Scan for the cell matching the given text and deliver its (X, Y) coordinate at center. 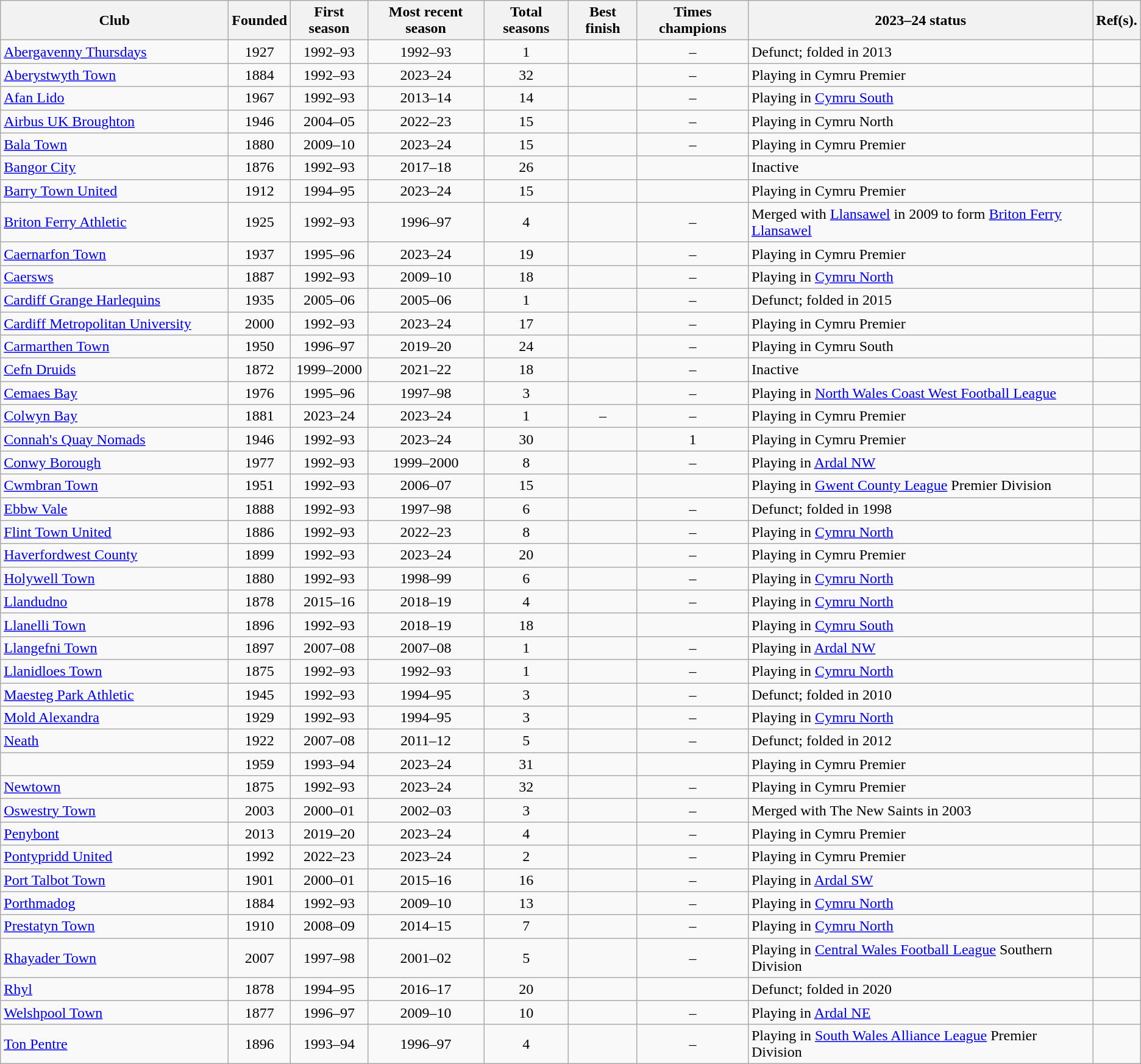
1912 (260, 191)
13 (527, 903)
Briton Ferry Athletic (115, 222)
1877 (260, 1012)
Ebbw Vale (115, 509)
2 (527, 857)
16 (527, 880)
Abergavenny Thursdays (115, 52)
1899 (260, 555)
1927 (260, 52)
2011–12 (425, 741)
Llandudno (115, 601)
26 (527, 168)
Caersws (115, 277)
Playing in North Wales Coast West Football League (920, 393)
Total seasons (527, 21)
1976 (260, 393)
1935 (260, 300)
1876 (260, 168)
1929 (260, 718)
1951 (260, 486)
2016–17 (425, 989)
Mold Alexandra (115, 718)
2013–14 (425, 98)
1977 (260, 463)
2000 (260, 324)
Llanelli Town (115, 625)
Defunct; folded in 2013 (920, 52)
Llangefni Town (115, 648)
Neath (115, 741)
Carmarthen Town (115, 347)
17 (527, 324)
Connah's Quay Nomads (115, 439)
Aberystwyth Town (115, 75)
Cefn Druids (115, 370)
Rhyl (115, 989)
Playing in South Wales Alliance League Premier Division (920, 1043)
Defunct; folded in 2015 (920, 300)
Holywell Town (115, 578)
Defunct; folded in 2010 (920, 694)
1910 (260, 926)
14 (527, 98)
Ton Pentre (115, 1043)
Cardiff Metropolitan University (115, 324)
Newtown (115, 787)
Porthmadog (115, 903)
Haverfordwest County (115, 555)
Cemaes Bay (115, 393)
1925 (260, 222)
1998–99 (425, 578)
Defunct; folded in 2012 (920, 741)
Playing in Ardal SW (920, 880)
Caernarfon Town (115, 254)
19 (527, 254)
2014–15 (425, 926)
Best finish (603, 21)
2021–22 (425, 370)
31 (527, 764)
Maesteg Park Athletic (115, 694)
2017–18 (425, 168)
10 (527, 1012)
Pontypridd United (115, 857)
1945 (260, 694)
1881 (260, 416)
Penybont (115, 834)
7 (527, 926)
2004–05 (329, 121)
1886 (260, 532)
1897 (260, 648)
Merged with Llansawel in 2009 to form Briton Ferry Llansawel (920, 222)
Playing in Central Wales Football League Southern Division (920, 958)
Colwyn Bay (115, 416)
Playing in Ardal NE (920, 1012)
Airbus UK Broughton (115, 121)
Most recent season (425, 21)
Ref(s). (1117, 21)
Llanidloes Town (115, 671)
30 (527, 439)
Port Talbot Town (115, 880)
Bala Town (115, 144)
Prestatyn Town (115, 926)
2013 (260, 834)
2001–02 (425, 958)
Welshpool Town (115, 1012)
Barry Town United (115, 191)
1937 (260, 254)
1888 (260, 509)
Defunct; folded in 2020 (920, 989)
2002–03 (425, 810)
Merged with The New Saints in 2003 (920, 810)
Cwmbran Town (115, 486)
2008–09 (329, 926)
Afan Lido (115, 98)
2006–07 (425, 486)
Club (115, 21)
First season (329, 21)
2023–24 status (920, 21)
Playing in Gwent County League Premier Division (920, 486)
Cardiff Grange Harlequins (115, 300)
Founded (260, 21)
1872 (260, 370)
Rhayader Town (115, 958)
1922 (260, 741)
1967 (260, 98)
1959 (260, 764)
Oswestry Town (115, 810)
Flint Town United (115, 532)
1901 (260, 880)
Conwy Borough (115, 463)
2003 (260, 810)
Defunct; folded in 1998 (920, 509)
Times champions (692, 21)
2007 (260, 958)
1992 (260, 857)
1887 (260, 277)
Bangor City (115, 168)
24 (527, 347)
1950 (260, 347)
